Locate the cell with the specified text and output its (X, Y) center coordinate. 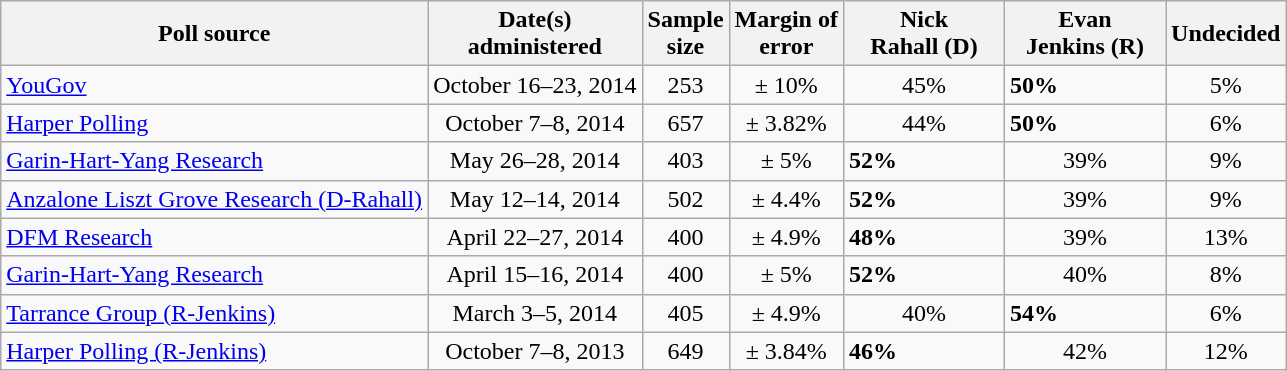
12% (1226, 351)
Tarrance Group (R-Jenkins) (214, 313)
649 (686, 351)
Undecided (1226, 34)
October 16–23, 2014 (535, 85)
45% (924, 85)
5% (1226, 85)
42% (1086, 351)
EvanJenkins (R) (1086, 34)
Harper Polling (R-Jenkins) (214, 351)
Poll source (214, 34)
± 3.82% (786, 123)
253 (686, 85)
October 7–8, 2014 (535, 123)
8% (1226, 275)
± 3.84% (786, 351)
46% (924, 351)
NickRahall (D) (924, 34)
May 12–14, 2014 (535, 199)
Samplesize (686, 34)
54% (1086, 313)
Date(s)administered (535, 34)
April 22–27, 2014 (535, 237)
DFM Research (214, 237)
657 (686, 123)
May 26–28, 2014 (535, 161)
Margin oferror (786, 34)
Anzalone Liszt Grove Research (D-Rahall) (214, 199)
13% (1226, 237)
± 10% (786, 85)
403 (686, 161)
502 (686, 199)
April 15–16, 2014 (535, 275)
405 (686, 313)
48% (924, 237)
March 3–5, 2014 (535, 313)
YouGov (214, 85)
± 4.4% (786, 199)
October 7–8, 2013 (535, 351)
44% (924, 123)
Harper Polling (214, 123)
